Return the [X, Y] coordinate for the center point of the cell that contains the specified text.  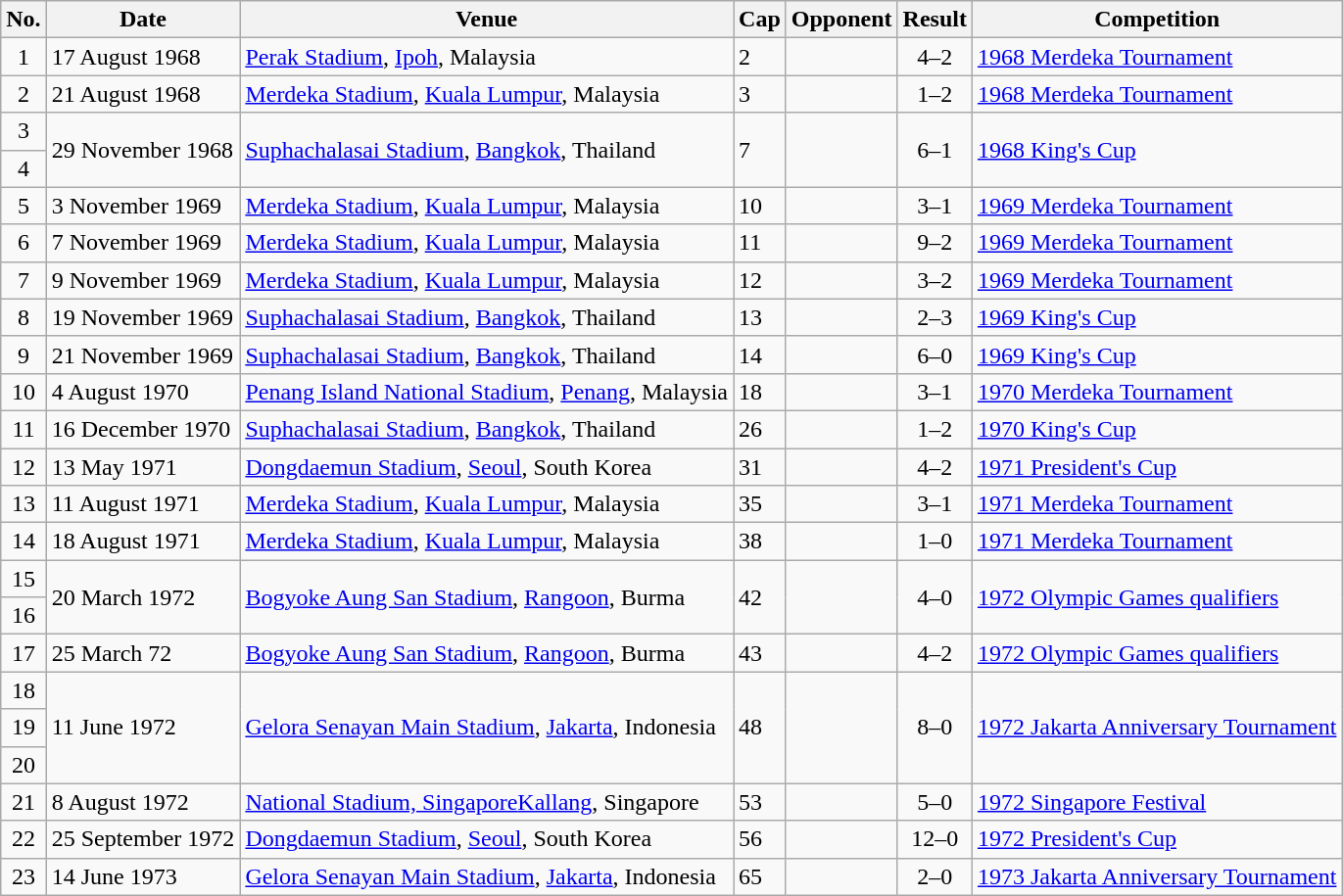
Opponent [841, 20]
43 [760, 653]
7 November 1969 [143, 243]
25 March 72 [143, 653]
56 [760, 839]
16 [24, 616]
23 [24, 876]
17 [24, 653]
53 [760, 802]
Venue [487, 20]
1972 Singapore Festival [1157, 802]
National Stadium, SingaporeKallang, Singapore [487, 802]
1–0 [935, 542]
42 [760, 597]
21 August 1968 [143, 94]
4 [24, 168]
19 November 1969 [143, 317]
16 December 1970 [143, 429]
31 [760, 467]
1970 Merdeka Tournament [1157, 392]
5–0 [935, 802]
9–2 [935, 243]
1968 King's Cup [1157, 150]
65 [760, 876]
1971 President's Cup [1157, 467]
Result [935, 20]
4 August 1970 [143, 392]
38 [760, 542]
1972 President's Cup [1157, 839]
8 [24, 317]
Competition [1157, 20]
48 [760, 728]
Penang Island National Stadium, Penang, Malaysia [487, 392]
6 [24, 243]
20 [24, 765]
1973 Jakarta Anniversary Tournament [1157, 876]
12–0 [935, 839]
4–0 [935, 597]
22 [24, 839]
2–0 [935, 876]
1 [24, 57]
3–2 [935, 280]
13 May 1971 [143, 467]
17 August 1968 [143, 57]
25 September 1972 [143, 839]
15 [24, 579]
18 August 1971 [143, 542]
6–0 [935, 354]
5 [24, 206]
21 [24, 802]
35 [760, 504]
Perak Stadium, Ipoh, Malaysia [487, 57]
Cap [760, 20]
21 November 1969 [143, 354]
8–0 [935, 728]
8 August 1972 [143, 802]
No. [24, 20]
26 [760, 429]
19 [24, 728]
11 August 1971 [143, 504]
11 June 1972 [143, 728]
29 November 1968 [143, 150]
Date [143, 20]
14 June 1973 [143, 876]
3 November 1969 [143, 206]
2–3 [935, 317]
1972 Jakarta Anniversary Tournament [1157, 728]
9 November 1969 [143, 280]
9 [24, 354]
20 March 1972 [143, 597]
1970 King's Cup [1157, 429]
6–1 [935, 150]
